Scan for the cell matching the given text and deliver its (x, y) coordinate at center. 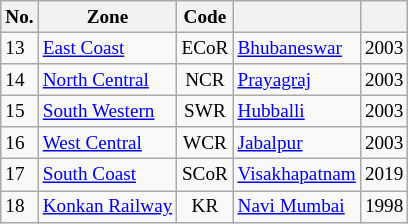
16 (20, 143)
North Central (108, 80)
Navi Mumbai (296, 206)
West Central (108, 143)
17 (20, 175)
Konkan Railway (108, 206)
Visakhapatnam (296, 175)
14 (20, 80)
South Coast (108, 175)
Jabalpur (296, 143)
15 (20, 111)
SCoR (205, 175)
Zone (108, 17)
KR (205, 206)
No. (20, 17)
SWR (205, 111)
South Western (108, 111)
East Coast (108, 48)
Bhubaneswar (296, 48)
2019 (384, 175)
WCR (205, 143)
ECoR (205, 48)
18 (20, 206)
Hubballi (296, 111)
NCR (205, 80)
Code (205, 17)
13 (20, 48)
1998 (384, 206)
Prayagraj (296, 80)
